Return the (x, y) coordinate for the center point of the cell that contains the specified text.  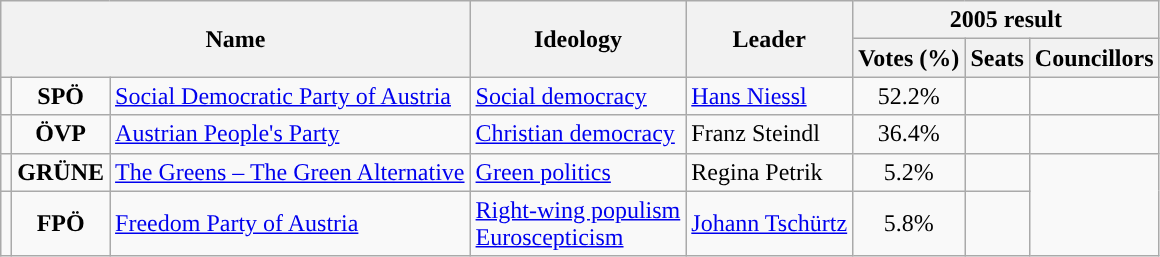
FPÖ (61, 224)
Austrian People's Party (290, 134)
5.2% (909, 172)
GRÜNE (61, 172)
The Greens – The Green Alternative (290, 172)
Right-wing populismEuroscepticism (578, 224)
Ideology (578, 39)
Christian democracy (578, 134)
Regina Petrik (770, 172)
52.2% (909, 96)
Franz Steindl (770, 134)
Votes (%) (909, 58)
Freedom Party of Austria (290, 224)
Johann Tschürtz (770, 224)
Social Democratic Party of Austria (290, 96)
36.4% (909, 134)
ÖVP (61, 134)
Councillors (1094, 58)
2005 result (1006, 20)
Seats (997, 58)
Green politics (578, 172)
5.8% (909, 224)
Name (236, 39)
SPÖ (61, 96)
Social democracy (578, 96)
Leader (770, 39)
Hans Niessl (770, 96)
